Return the [X, Y] coordinate for the center point of the cell that contains the specified text.  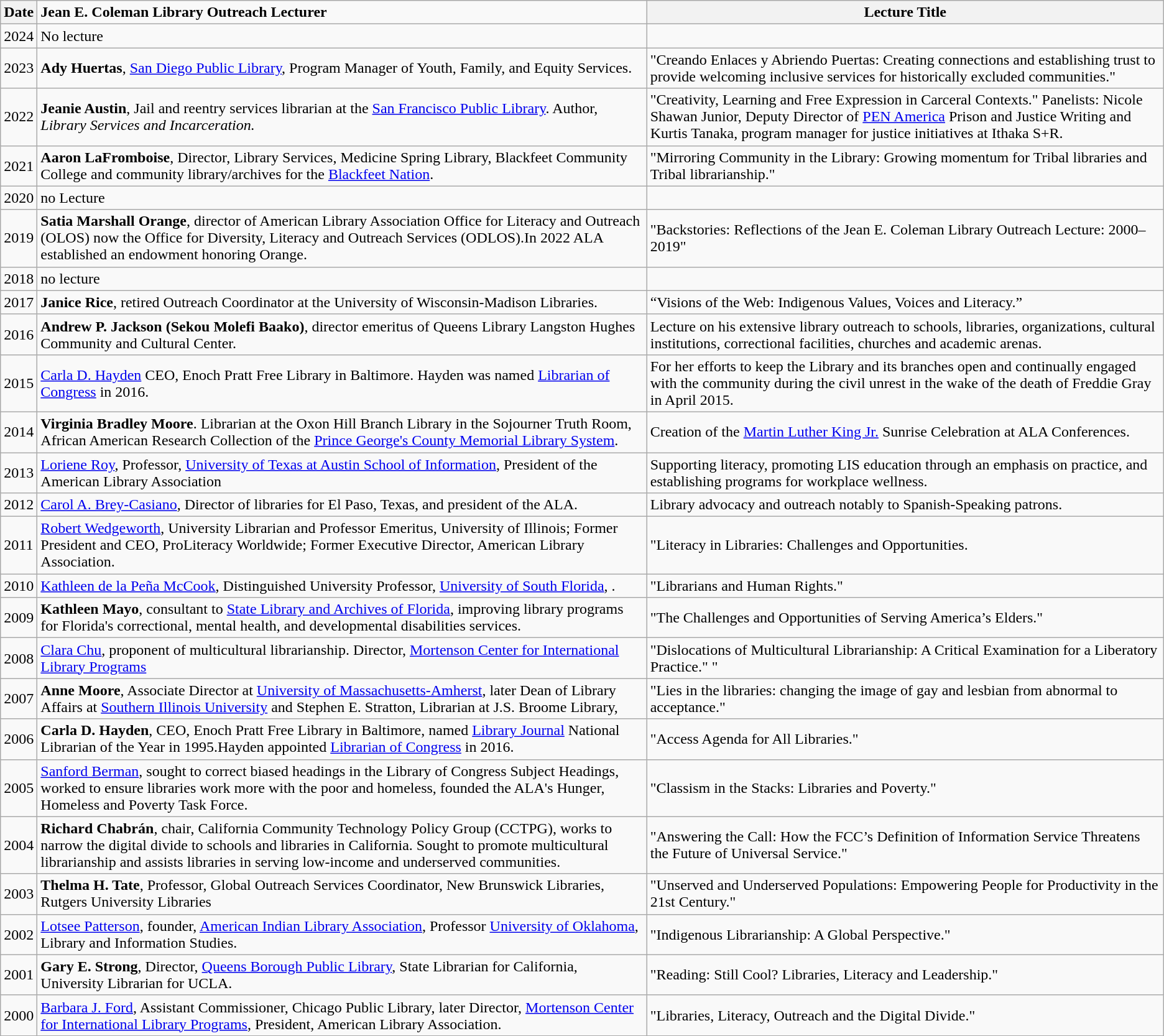
2006 [19, 739]
Andrew P. Jackson (Sekou Molefi Baako), director emeritus of Queens Library Langston Hughes Community and Cultural Center. [342, 335]
2004 [19, 845]
2005 [19, 788]
"Libraries, Literacy, Outreach and the Digital Divide." [905, 1015]
Janice Rice, retired Outreach Coordinator at the University of Wisconsin-Madison Libraries. [342, 302]
Lecture Title [905, 12]
2023 [19, 68]
"The Challenges and Opportunities of Serving America’s Elders." [905, 618]
2009 [19, 618]
no Lecture [342, 198]
"Lies in the libraries: changing the image of gay and lesbian from abnormal to acceptance." [905, 699]
2011 [19, 545]
2015 [19, 383]
"Indigenous Librarianship: A Global Perspective." [905, 934]
“Visions of the Web: Indigenous Values, Voices and Literacy.” [905, 302]
2017 [19, 302]
Loriene Roy, Professor, University of Texas at Austin School of Information, President of the American Library Association [342, 473]
2022 [19, 117]
"Access Agenda for All Libraries." [905, 739]
2003 [19, 894]
Supporting literacy, promoting LIS education through an emphasis on practice, and establishing programs for workplace wellness. [905, 473]
2002 [19, 934]
Kathleen de la Peña McCook, Distinguished University Professor, University of South Florida, . [342, 586]
No lecture [342, 36]
Carol A. Brey-Casiano, Director of libraries for El Paso, Texas, and president of the ALA. [342, 505]
no lecture [342, 279]
2010 [19, 586]
2008 [19, 658]
"Librarians and Human Rights." [905, 586]
Carla D. Hayden CEO, Enoch Pratt Free Library in Baltimore. Hayden was named Librarian of Congress in 2016. [342, 383]
"Reading: Still Cool? Libraries, Literacy and Leadership." [905, 975]
Jean E. Coleman Library Outreach Lecturer [342, 12]
2016 [19, 335]
2020 [19, 198]
2000 [19, 1015]
Library advocacy and outreach notably to Spanish-Speaking patrons. [905, 505]
2021 [19, 165]
Lotsee Patterson, founder, American Indian Library Association, Professor University of Oklahoma, Library and Information Studies. [342, 934]
"Mirroring Community in the Library: Growing momentum for Tribal libraries and Tribal librarianship." [905, 165]
2014 [19, 432]
"Answering the Call: How the FCC’s Definition of Information Service Threatens the Future of Universal Service." [905, 845]
"Literacy in Libraries: Challenges and Opportunities. [905, 545]
"Classism in the Stacks: Libraries and Poverty." [905, 788]
2012 [19, 505]
Creation of the Martin Luther King Jr. Sunrise Celebration at ALA Conferences. [905, 432]
2001 [19, 975]
2019 [19, 238]
Ady Huertas, San Diego Public Library, Program Manager of Youth, Family, and Equity Services. [342, 68]
2013 [19, 473]
2024 [19, 36]
2007 [19, 699]
Date [19, 12]
"Unserved and Underserved Populations: Empowering People for Productivity in the 21st Century." [905, 894]
Jeanie Austin, Jail and reentry services librarian at the San Francisco Public Library. Author, Library Services and Incarceration. [342, 117]
Gary E. Strong, Director, Queens Borough Public Library, State Librarian for California, University Librarian for UCLA. [342, 975]
2018 [19, 279]
Thelma H. Tate, Professor, Global Outreach Services Coordinator, New Brunswick Libraries, Rutgers University Libraries [342, 894]
"Dislocations of Multicultural Librarianship: A Critical Examination for a Liberatory Practice." " [905, 658]
Clara Chu, proponent of multicultural librarianship. Director, Mortenson Center for International Library Programs [342, 658]
"Backstories: Reflections of the Jean E. Coleman Library Outreach Lecture: 2000–2019" [905, 238]
